Return the (x, y) coordinate for the center point of the cell that contains the specified text.  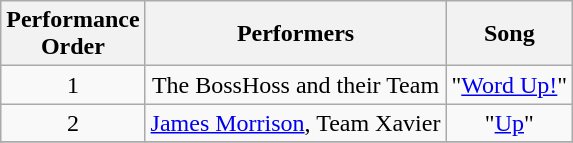
2 (73, 123)
Song (510, 34)
Performance Order (73, 34)
"Word Up!" (510, 85)
James Morrison, Team Xavier (296, 123)
1 (73, 85)
The BossHoss and their Team (296, 85)
"Up" (510, 123)
Performers (296, 34)
